For the text-containing cell, return its midpoint in [x, y] coordinate format. 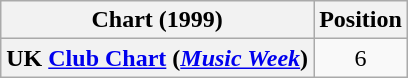
Chart (1999) [158, 20]
6 [361, 58]
UK Club Chart (Music Week) [158, 58]
Position [361, 20]
